Return (X, Y) of the center of cell containing provided text 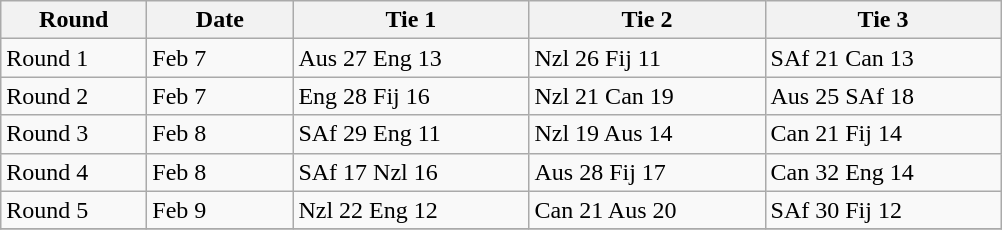
Tie 3 (883, 20)
Round (74, 20)
SAf 30 Fij 12 (883, 210)
Aus 25 SAf 18 (883, 96)
Round 1 (74, 58)
Nzl 26 Fij 11 (647, 58)
Nzl 21 Can 19 (647, 96)
SAf 29 Eng 11 (411, 134)
Round 3 (74, 134)
Round 4 (74, 172)
Can 21 Aus 20 (647, 210)
Tie 2 (647, 20)
Round 5 (74, 210)
Can 21 Fij 14 (883, 134)
Aus 28 Fij 17 (647, 172)
Aus 27 Eng 13 (411, 58)
Feb 9 (220, 210)
Can 32 Eng 14 (883, 172)
SAf 21 Can 13 (883, 58)
Nzl 19 Aus 14 (647, 134)
Date (220, 20)
Eng 28 Fij 16 (411, 96)
SAf 17 Nzl 16 (411, 172)
Round 2 (74, 96)
Nzl 22 Eng 12 (411, 210)
Tie 1 (411, 20)
